For the text-containing cell, return its midpoint in [X, Y] coordinate format. 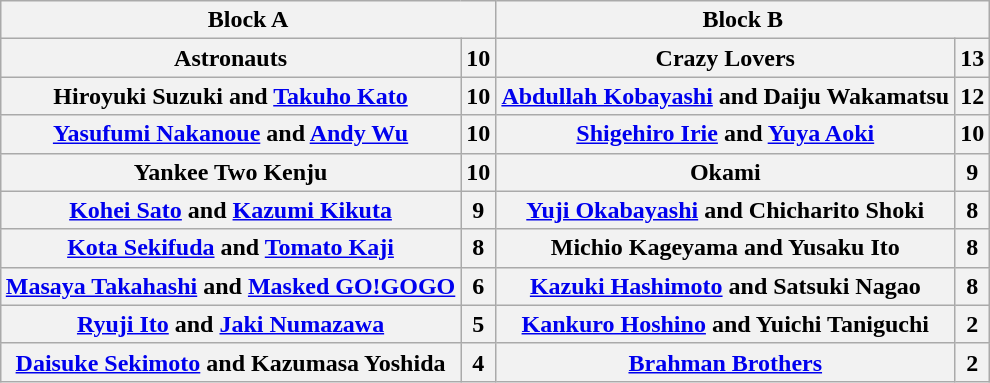
Hiroyuki Suzuki and Takuho Kato [230, 96]
Daisuke Sekimoto and Kazumasa Yoshida [230, 362]
4 [478, 362]
Block A [248, 20]
Yankee Two Kenju [230, 172]
Shigehiro Irie and Yuya Aoki [726, 134]
Michio Kageyama and Yusaku Ito [726, 248]
13 [972, 58]
Crazy Lovers [726, 58]
Kota Sekifuda and Tomato Kaji [230, 248]
5 [478, 324]
Abdullah Kobayashi and Daiju Wakamatsu [726, 96]
Kankuro Hoshino and Yuichi Taniguchi [726, 324]
Brahman Brothers [726, 362]
Yasufumi Nakanoue and Andy Wu [230, 134]
Okami [726, 172]
Block B [743, 20]
Yuji Okabayashi and Chicharito Shoki [726, 210]
6 [478, 286]
Masaya Takahashi and Masked GO!GOGO [230, 286]
Ryuji Ito and Jaki Numazawa [230, 324]
Astronauts [230, 58]
12 [972, 96]
Kazuki Hashimoto and Satsuki Nagao [726, 286]
Kohei Sato and Kazumi Kikuta [230, 210]
